Output the [x, y] coordinate of the center of the cell containing the given text.  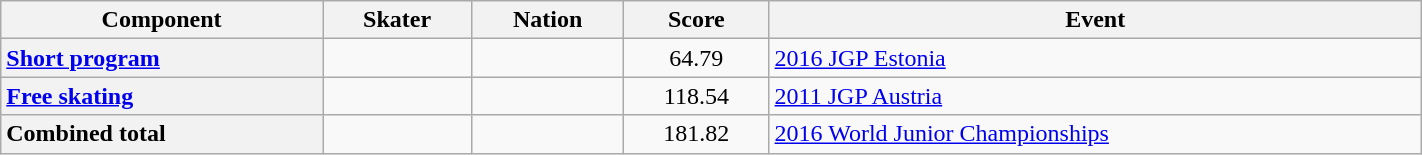
Score [697, 20]
118.54 [697, 96]
181.82 [697, 134]
Skater [396, 20]
Component [162, 20]
64.79 [697, 58]
2016 JGP Estonia [1095, 58]
2011 JGP Austria [1095, 96]
Combined total [162, 134]
2016 World Junior Championships [1095, 134]
Free skating [162, 96]
Short program [162, 58]
Event [1095, 20]
Nation [548, 20]
